Detect which cell encompasses the target text, then output its [X, Y] center coordinate. 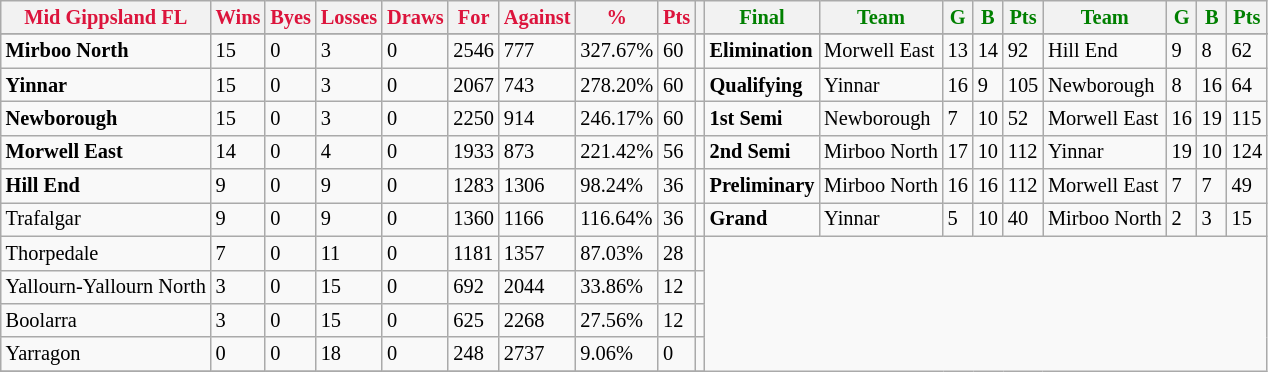
64 [1247, 85]
278.20% [616, 85]
873 [538, 152]
914 [538, 118]
56 [676, 152]
For [473, 17]
1357 [538, 253]
1306 [538, 186]
2nd Semi [762, 152]
98.24% [616, 186]
Trafalgar [106, 219]
87.03% [616, 253]
221.42% [616, 152]
Yarragon [106, 354]
Losses [349, 17]
40 [1023, 219]
1283 [473, 186]
Draws [415, 17]
62 [1247, 51]
2268 [538, 320]
2737 [538, 354]
625 [473, 320]
1933 [473, 152]
5 [958, 219]
115 [1247, 118]
49 [1247, 186]
Mid Gippsland FL [106, 17]
1360 [473, 219]
327.67% [616, 51]
2250 [473, 118]
17 [958, 152]
Wins [238, 17]
2067 [473, 85]
246.17% [616, 118]
9.06% [616, 354]
1st Semi [762, 118]
13 [958, 51]
52 [1023, 118]
743 [538, 85]
2546 [473, 51]
2 [1182, 219]
116.64% [616, 219]
2044 [538, 287]
11 [349, 253]
Grand [762, 219]
92 [1023, 51]
692 [473, 287]
33.86% [616, 287]
248 [473, 354]
Qualifying [762, 85]
Boolarra [106, 320]
105 [1023, 85]
28 [676, 253]
Preliminary [762, 186]
Thorpedale [106, 253]
Byes [290, 17]
27.56% [616, 320]
Yallourn-Yallourn North [106, 287]
4 [349, 152]
124 [1247, 152]
1181 [473, 253]
777 [538, 51]
Against [538, 17]
Elimination [762, 51]
18 [349, 354]
Final [762, 17]
1166 [538, 219]
% [616, 17]
